Locate the cell with the specified text and output its [X, Y] center coordinate. 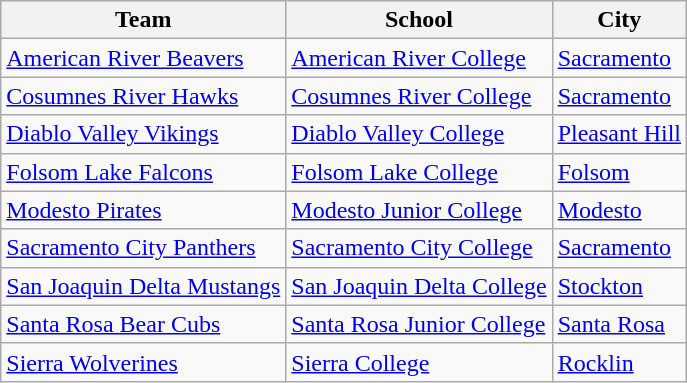
Modesto [619, 210]
Folsom [619, 172]
Sierra Wolverines [144, 362]
Sacramento City Panthers [144, 248]
Team [144, 20]
Cosumnes River Hawks [144, 96]
San Joaquin Delta Mustangs [144, 286]
Folsom Lake College [419, 172]
Stockton [619, 286]
American River Beavers [144, 58]
Modesto Junior College [419, 210]
Santa Rosa [619, 324]
American River College [419, 58]
San Joaquin Delta College [419, 286]
City [619, 20]
Sacramento City College [419, 248]
Sierra College [419, 362]
Cosumnes River College [419, 96]
Pleasant Hill [619, 134]
Santa Rosa Junior College [419, 324]
Folsom Lake Falcons [144, 172]
Santa Rosa Bear Cubs [144, 324]
School [419, 20]
Diablo Valley College [419, 134]
Diablo Valley Vikings [144, 134]
Rocklin [619, 362]
Modesto Pirates [144, 210]
